For the text-containing cell, return its midpoint in [x, y] coordinate format. 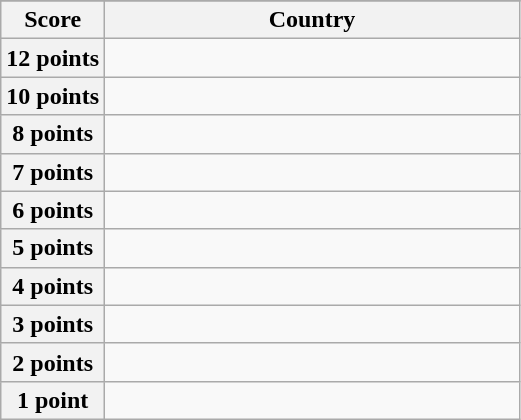
5 points [53, 248]
6 points [53, 210]
12 points [53, 58]
10 points [53, 96]
Score [53, 20]
4 points [53, 286]
3 points [53, 324]
8 points [53, 134]
1 point [53, 400]
2 points [53, 362]
7 points [53, 172]
Country [312, 20]
